Determine the [X, Y] coordinate at the center of the cell enclosing the given text.  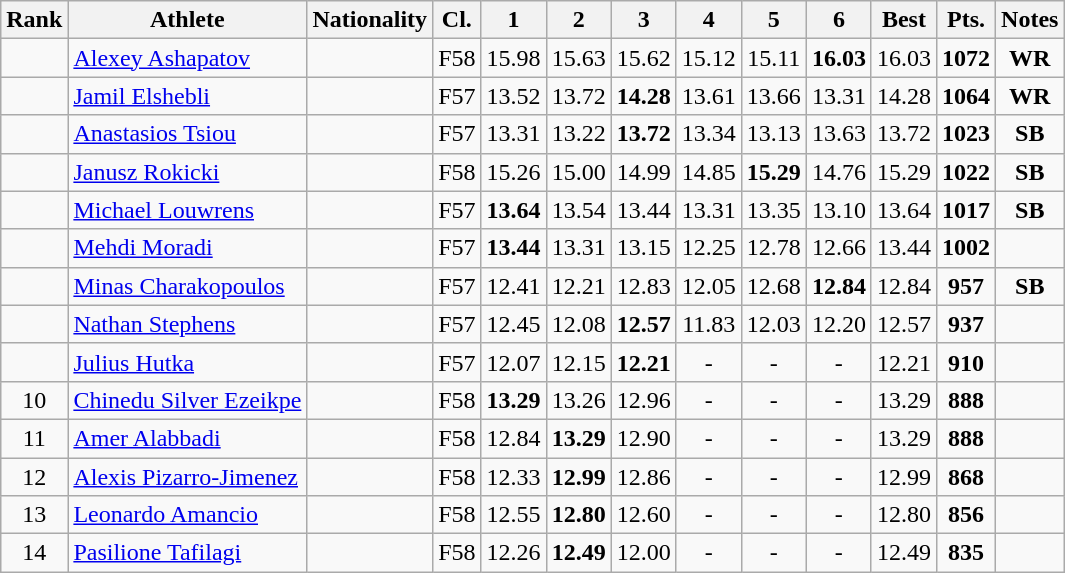
12.68 [774, 286]
12.07 [514, 362]
12.08 [578, 324]
12.33 [514, 477]
Amer Alabbadi [188, 438]
Pts. [966, 20]
14.76 [838, 172]
Anastasios Tsiou [188, 134]
910 [966, 362]
12.60 [644, 515]
12.90 [644, 438]
12.66 [838, 248]
1023 [966, 134]
835 [966, 553]
11 [34, 438]
12.45 [514, 324]
12.78 [774, 248]
12 [34, 477]
15.98 [514, 58]
12.03 [774, 324]
11.83 [708, 324]
13.35 [774, 210]
Minas Charakopoulos [188, 286]
Mehdi Moradi [188, 248]
13.13 [774, 134]
Rank [34, 20]
12.25 [708, 248]
13.26 [578, 400]
13 [34, 515]
12.15 [578, 362]
13.10 [838, 210]
13.66 [774, 96]
14 [34, 553]
1002 [966, 248]
1064 [966, 96]
13.22 [578, 134]
10 [34, 400]
15.11 [774, 58]
13.63 [838, 134]
12.26 [514, 553]
12.05 [708, 286]
2 [578, 20]
15.63 [578, 58]
1072 [966, 58]
1022 [966, 172]
Leonardo Amancio [188, 515]
12.86 [644, 477]
Chinedu Silver Ezeikpe [188, 400]
12.00 [644, 553]
Best [904, 20]
15.62 [644, 58]
Janusz Rokicki [188, 172]
4 [708, 20]
Jamil Elshebli [188, 96]
12.55 [514, 515]
Pasilione Tafilagi [188, 553]
Nationality [370, 20]
957 [966, 286]
Athlete [188, 20]
5 [774, 20]
Alexey Ashapatov [188, 58]
15.12 [708, 58]
6 [838, 20]
15.00 [578, 172]
868 [966, 477]
1017 [966, 210]
13.61 [708, 96]
856 [966, 515]
12.96 [644, 400]
Nathan Stephens [188, 324]
1 [514, 20]
13.54 [578, 210]
937 [966, 324]
14.85 [708, 172]
Notes [1030, 20]
Julius Hutka [188, 362]
12.41 [514, 286]
15.26 [514, 172]
12.20 [838, 324]
3 [644, 20]
13.52 [514, 96]
12.83 [644, 286]
Cl. [457, 20]
13.34 [708, 134]
14.99 [644, 172]
Alexis Pizarro-Jimenez [188, 477]
Michael Louwrens [188, 210]
13.15 [644, 248]
